Detect which cell encompasses the target text, then output its (x, y) center coordinate. 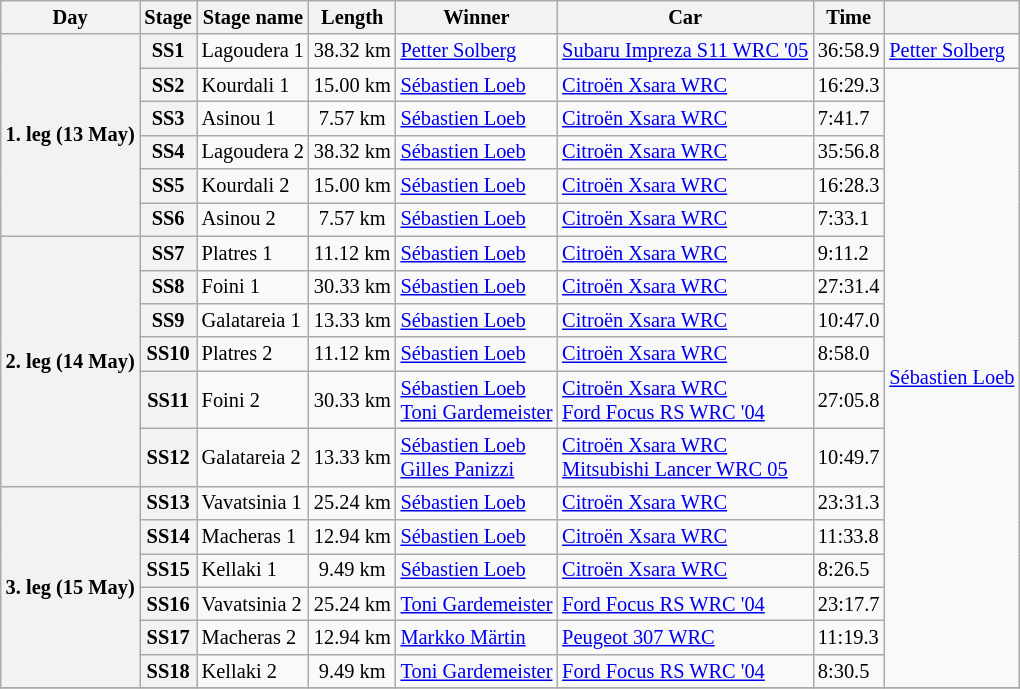
Foini 1 (253, 287)
16:29.3 (848, 85)
8:30.5 (848, 671)
Markko Märtin (477, 637)
7:33.1 (848, 219)
Platres 2 (253, 354)
Vavatsinia 1 (253, 503)
Lagoudera 2 (253, 152)
Foini 2 (253, 400)
Lagoudera 1 (253, 51)
SS11 (168, 400)
Citroën Xsara WRCFord Focus RS WRC '04 (685, 400)
Stage (168, 17)
Car (685, 17)
10:47.0 (848, 320)
SS18 (168, 671)
Galatareia 1 (253, 320)
7:41.7 (848, 118)
Macheras 1 (253, 537)
Macheras 2 (253, 637)
SS9 (168, 320)
Subaru Impreza S11 WRC '05 (685, 51)
Time (848, 17)
Galatareia 2 (253, 457)
9:11.2 (848, 253)
27:31.4 (848, 287)
Citroën Xsara WRCMitsubishi Lancer WRC 05 (685, 457)
SS5 (168, 186)
Platres 1 (253, 253)
Winner (477, 17)
Kourdali 2 (253, 186)
Vavatsinia 2 (253, 604)
SS15 (168, 570)
11:33.8 (848, 537)
SS12 (168, 457)
11:19.3 (848, 637)
Sébastien Loeb Toni Gardemeister (477, 400)
Stage name (253, 17)
8:58.0 (848, 354)
SS17 (168, 637)
Kellaki 1 (253, 570)
23:17.7 (848, 604)
SS7 (168, 253)
Kourdali 1 (253, 85)
Peugeot 307 WRC (685, 637)
SS8 (168, 287)
8:26.5 (848, 570)
SS6 (168, 219)
SS1 (168, 51)
2. leg (14 May) (70, 361)
SS2 (168, 85)
SS10 (168, 354)
10:49.7 (848, 457)
27:05.8 (848, 400)
36:58.9 (848, 51)
Kellaki 2 (253, 671)
1. leg (13 May) (70, 135)
Sébastien Loeb Gilles Panizzi (477, 457)
3. leg (15 May) (70, 587)
Asinou 1 (253, 118)
SS3 (168, 118)
Day (70, 17)
35:56.8 (848, 152)
Asinou 2 (253, 219)
23:31.3 (848, 503)
SS16 (168, 604)
Length (352, 17)
SS4 (168, 152)
SS14 (168, 537)
16:28.3 (848, 186)
SS13 (168, 503)
